Provide the [X, Y] coordinate of the cell's center where the given text is located.  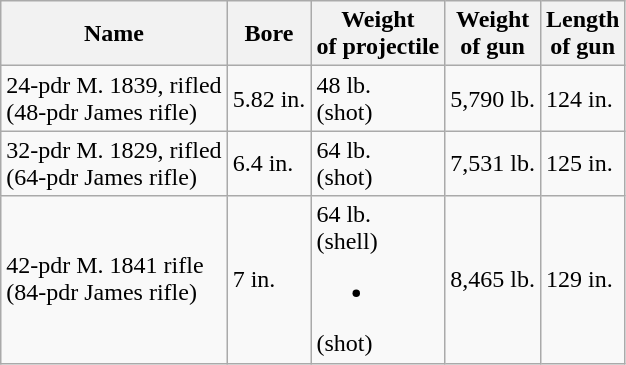
124 in. [582, 98]
6.4 in. [269, 164]
125 in. [582, 164]
5,790 lb. [493, 98]
64 lb.(shell)(shot) [378, 280]
42-pdr M. 1841 rifle(84-pdr James rifle) [114, 280]
5.82 in. [269, 98]
24-pdr M. 1839, rifled(48-pdr James rifle) [114, 98]
7,531 lb. [493, 164]
129 in. [582, 280]
7 in. [269, 280]
8,465 lb. [493, 280]
Weightof projectile [378, 34]
Weightof gun [493, 34]
32-pdr M. 1829, rifled(64-pdr James rifle) [114, 164]
48 lb.(shot) [378, 98]
64 lb.(shot) [378, 164]
Lengthof gun [582, 34]
Bore [269, 34]
Name [114, 34]
